Detect which cell encompasses the target text, then output its [X, Y] center coordinate. 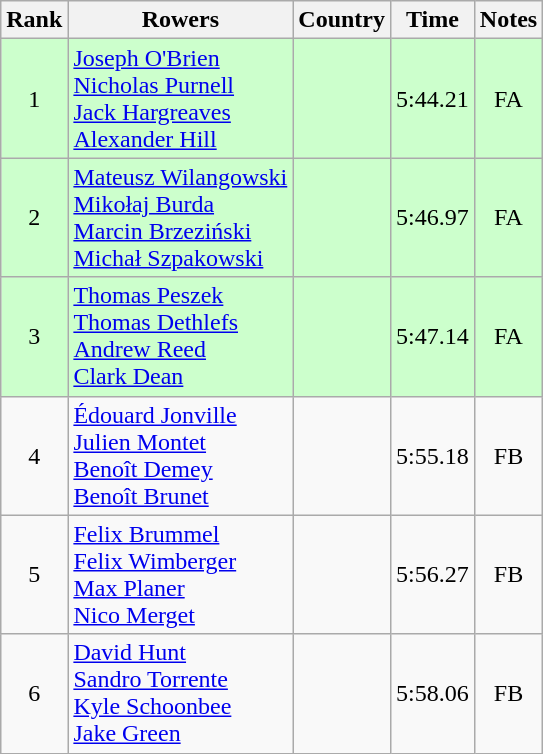
Rowers [180, 20]
6 [34, 694]
Time [433, 20]
Joseph O'BrienNicholas PurnellJack HargreavesAlexander Hill [180, 98]
Mateusz WilangowskiMikołaj BurdaMarcin BrzezińskiMichał Szpakowski [180, 218]
5:47.14 [433, 336]
Édouard JonvilleJulien MontetBenoît DemeyBenoît Brunet [180, 456]
2 [34, 218]
4 [34, 456]
5:58.06 [433, 694]
5 [34, 574]
Country [342, 20]
5:55.18 [433, 456]
David HuntSandro TorrenteKyle SchoonbeeJake Green [180, 694]
Felix BrummelFelix WimbergerMax PlanerNico Merget [180, 574]
5:44.21 [433, 98]
5:56.27 [433, 574]
3 [34, 336]
Thomas PeszekThomas DethlefsAndrew ReedClark Dean [180, 336]
5:46.97 [433, 218]
1 [34, 98]
Notes [508, 20]
Rank [34, 20]
